Output the (X, Y) coordinate of the center of the cell containing the given text.  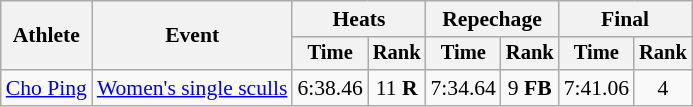
11 R (397, 88)
Athlete (46, 36)
Event (192, 36)
6:38.46 (330, 88)
Cho Ping (46, 88)
9 FB (530, 88)
Repechage (492, 19)
7:41.06 (596, 88)
4 (663, 88)
Heats (358, 19)
Final (626, 19)
7:34.64 (462, 88)
Women's single sculls (192, 88)
